Return [X, Y] of the center of cell containing provided text 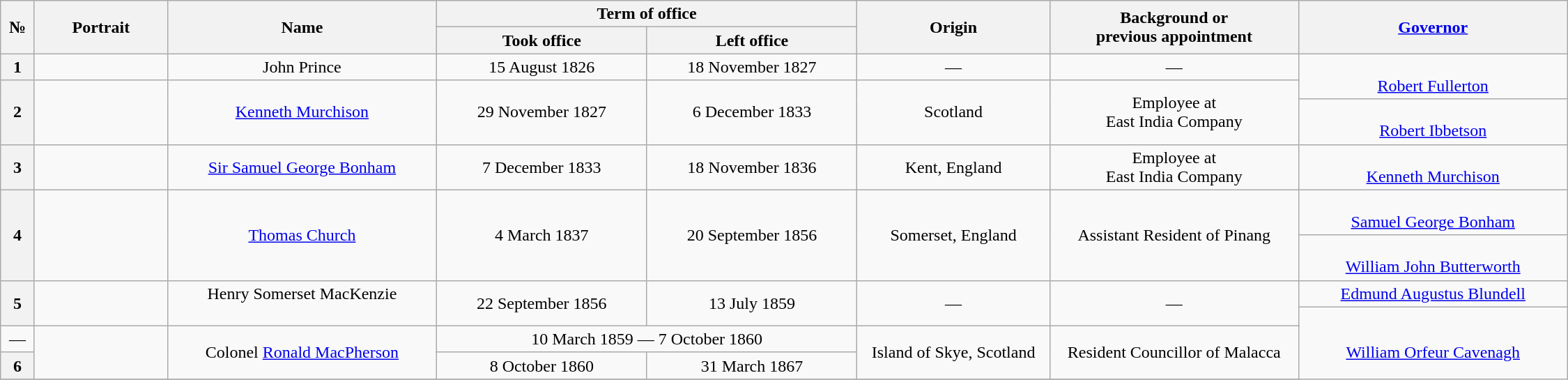
8 October 1860 [541, 365]
20 September 1856 [752, 235]
18 November 1827 [752, 67]
William Orfeur Cavenagh [1433, 343]
13 July 1859 [752, 303]
31 March 1867 [752, 365]
John Prince [302, 67]
Assistant Resident of Pinang [1174, 235]
Portrait [100, 27]
Took office [541, 40]
Thomas Church [302, 235]
Left office [752, 40]
1 [18, 67]
10 March 1859 — 7 October 1860 [647, 339]
Governor [1433, 27]
5 [18, 303]
Edmund Augustus Blundell [1433, 294]
4 [18, 235]
7 December 1833 [541, 167]
6 [18, 365]
2 [18, 112]
Sir Samuel George Bonham [302, 167]
18 November 1836 [752, 167]
22 September 1856 [541, 303]
Robert Fullerton [1433, 77]
William John Butterworth [1433, 258]
Scotland [953, 112]
Term of office [647, 14]
Background orprevious appointment [1174, 27]
Somerset, England [953, 235]
Robert Ibbetson [1433, 121]
Origin [953, 27]
Colonel Ronald MacPherson [302, 352]
Island of Skye, Scotland [953, 352]
№ [18, 27]
4 March 1837 [541, 235]
Samuel George Bonham [1433, 212]
29 November 1827 [541, 112]
15 August 1826 [541, 67]
Henry Somerset MacKenzie [302, 303]
Kent, England [953, 167]
Name [302, 27]
6 December 1833 [752, 112]
3 [18, 167]
Resident Councillor of Malacca [1174, 352]
